Scan for the cell matching the given text and deliver its [x, y] coordinate at center. 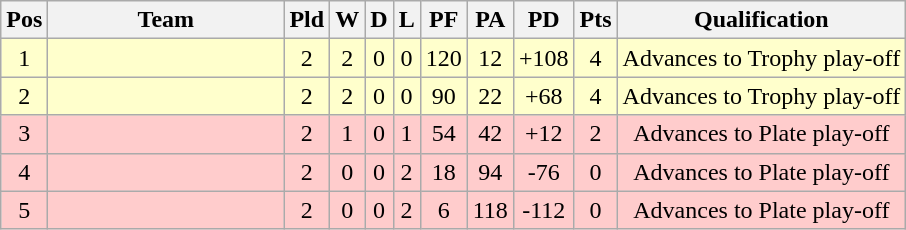
3 [24, 134]
+108 [544, 58]
94 [490, 172]
54 [444, 134]
+12 [544, 134]
-112 [544, 210]
90 [444, 96]
Team [166, 20]
PF [444, 20]
Pts [596, 20]
W [348, 20]
+68 [544, 96]
L [406, 20]
5 [24, 210]
18 [444, 172]
D [379, 20]
Pld [307, 20]
120 [444, 58]
22 [490, 96]
-76 [544, 172]
6 [444, 210]
PA [490, 20]
Qualification [762, 20]
12 [490, 58]
Pos [24, 20]
PD [544, 20]
118 [490, 210]
42 [490, 134]
